Extract the (X, Y) coordinate from the center of the cell holding the provided text.  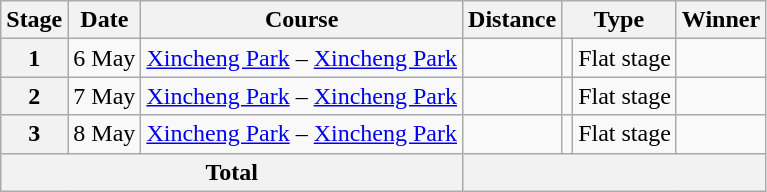
Course (302, 20)
2 (34, 96)
8 May (104, 134)
Distance (512, 20)
Stage (34, 20)
Type (620, 20)
Winner (720, 20)
Date (104, 20)
7 May (104, 96)
6 May (104, 58)
1 (34, 58)
3 (34, 134)
Total (232, 172)
